Capture the cell that displays the provided text and extract its [X, Y] central coordinate. 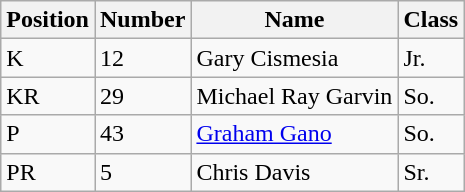
12 [142, 58]
KR [48, 96]
PR [48, 172]
Class [431, 20]
K [48, 58]
Gary Cismesia [294, 58]
Jr. [431, 58]
Position [48, 20]
29 [142, 96]
Chris Davis [294, 172]
Number [142, 20]
Sr. [431, 172]
43 [142, 134]
5 [142, 172]
Michael Ray Garvin [294, 96]
Name [294, 20]
Graham Gano [294, 134]
P [48, 134]
